Output the (X, Y) coordinate of the center of the cell containing the given text.  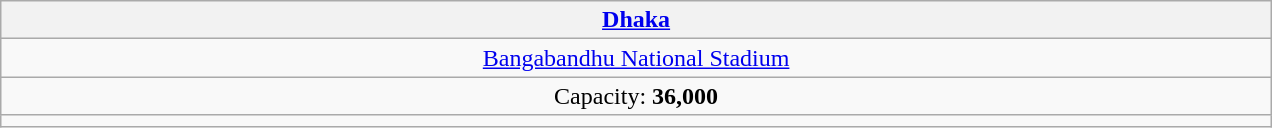
Bangabandhu National Stadium (636, 58)
Dhaka (636, 20)
Capacity: 36,000 (636, 96)
